From the cell containing the given text, extract its center point as [x, y] coordinate. 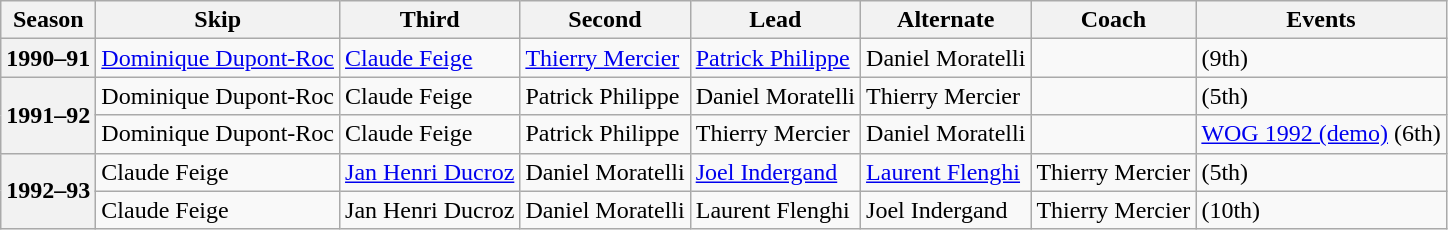
Events [1321, 20]
Alternate [946, 20]
Season [48, 20]
(9th) [1321, 58]
1990–91 [48, 58]
Second [605, 20]
(10th) [1321, 210]
WOG 1992 (demo) (6th) [1321, 134]
Lead [775, 20]
Skip [218, 20]
1991–92 [48, 115]
1992–93 [48, 191]
Third [430, 20]
Coach [1114, 20]
